Identify which cell holds the provided text, then report its [x, y] central coordinate. 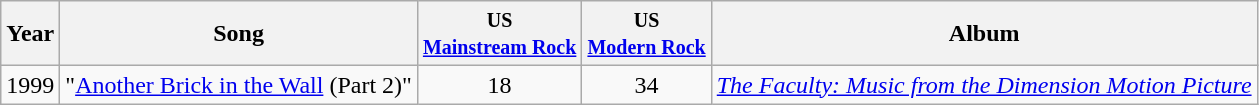
USMainstream Rock [500, 34]
1999 [30, 85]
34 [646, 85]
USModern Rock [646, 34]
Year [30, 34]
Album [984, 34]
18 [500, 85]
Song [239, 34]
The Faculty: Music from the Dimension Motion Picture [984, 85]
"Another Brick in the Wall (Part 2)" [239, 85]
